From the cell containing the given text, extract its center point as [X, Y] coordinate. 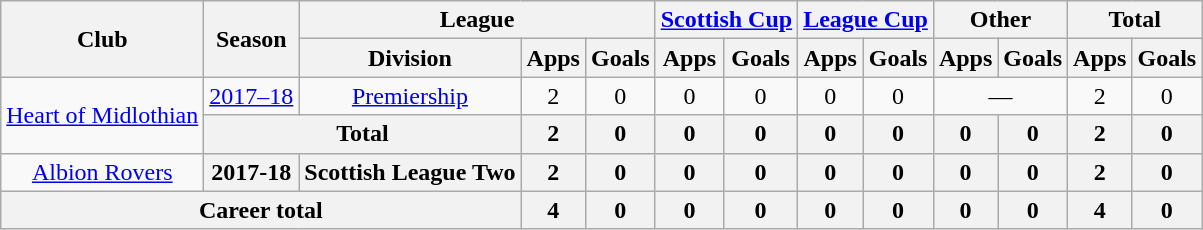
Premiership [410, 96]
Season [252, 39]
Albion Rovers [102, 172]
Other [1000, 20]
League [477, 20]
League Cup [866, 20]
Scottish League Two [410, 172]
2017-18 [252, 172]
— [1000, 96]
Career total [261, 210]
Heart of Midlothian [102, 115]
2017–18 [252, 96]
Division [410, 58]
Club [102, 39]
Scottish Cup [726, 20]
